Find where the given text appears and provide that cell's center as (X, Y) coordinate. 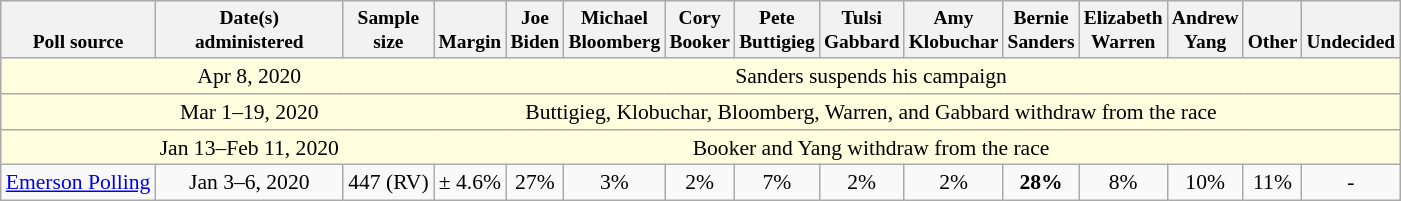
AmyKlobuchar (954, 30)
TulsiGabbard (862, 30)
Date(s)administered (249, 30)
Other (1272, 30)
MichaelBloomberg (614, 30)
3% (614, 183)
8% (1123, 183)
Apr 8, 2020 (249, 76)
Mar 1–19, 2020 (249, 112)
Buttigieg, Klobuchar, Bloomberg, Warren, and Gabbard withdraw from the race (872, 112)
CoryBooker (700, 30)
± 4.6% (470, 183)
Undecided (1351, 30)
Emerson Polling (78, 183)
Margin (470, 30)
Jan 3–6, 2020 (249, 183)
11% (1272, 183)
AndrewYang (1205, 30)
Booker and Yang withdraw from the race (872, 148)
Sanders suspends his campaign (872, 76)
7% (778, 183)
BernieSanders (1041, 30)
Poll source (78, 30)
JoeBiden (535, 30)
PeteButtigieg (778, 30)
27% (535, 183)
- (1351, 183)
Jan 13–Feb 11, 2020 (249, 148)
10% (1205, 183)
28% (1041, 183)
447 (RV) (388, 183)
ElizabethWarren (1123, 30)
Samplesize (388, 30)
